Determine the [x, y] coordinate at the center of the cell enclosing the given text.  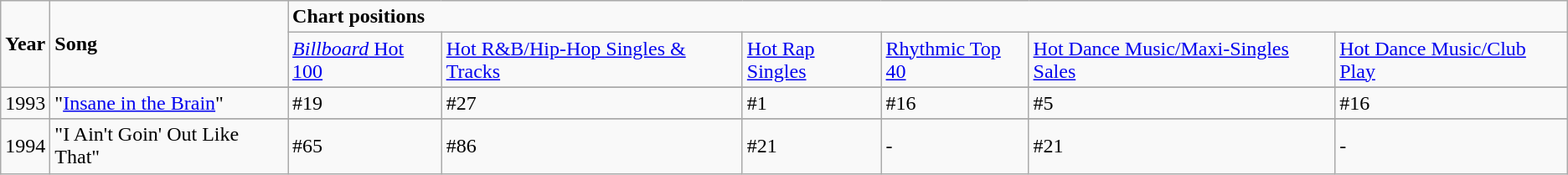
Song [169, 44]
"Insane in the Brain" [169, 103]
#19 [365, 103]
Billboard Hot 100 [365, 60]
"I Ain't Goin' Out Like That" [169, 146]
Hot Dance Music/Maxi-Singles Sales [1182, 60]
1993 [25, 103]
Hot R&B/Hip-Hop Singles & Tracks [591, 60]
#1 [812, 103]
#86 [591, 146]
Chart positions [928, 17]
#5 [1182, 103]
Hot Rap Singles [812, 60]
#65 [365, 146]
1994 [25, 146]
Year [25, 44]
Rhythmic Top 40 [955, 60]
Hot Dance Music/Club Play [1452, 60]
#27 [591, 103]
